Pinpoint the cell where the given text exists, returning its [x, y] midpoint coordinate. 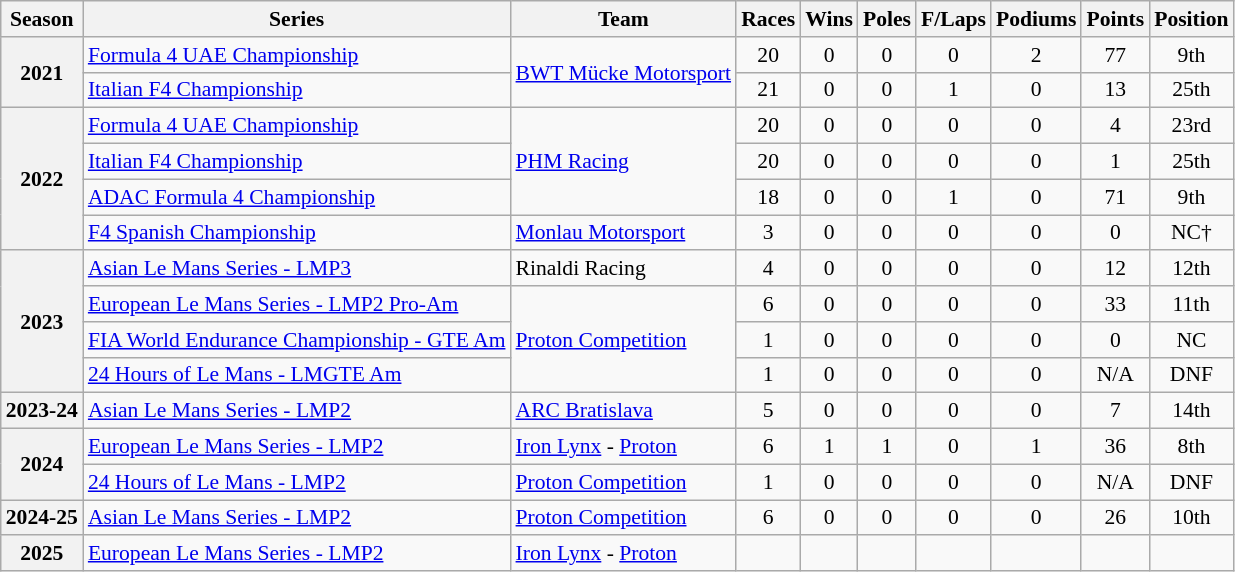
12 [1115, 269]
F4 Spanish Championship [297, 233]
Points [1115, 19]
3 [768, 233]
2025 [42, 554]
Poles [887, 19]
11th [1191, 304]
33 [1115, 304]
12th [1191, 269]
77 [1115, 55]
FIA World Endurance Championship - GTE Am [297, 340]
18 [768, 197]
Monlau Motorsport [624, 233]
NC† [1191, 233]
Asian Le Mans Series - LMP3 [297, 269]
14th [1191, 411]
Wins [829, 19]
Races [768, 19]
2024-25 [42, 518]
71 [1115, 197]
Team [624, 19]
23rd [1191, 126]
NC [1191, 340]
European Le Mans Series - LMP2 Pro-Am [297, 304]
PHM Racing [624, 162]
2021 [42, 72]
10th [1191, 518]
2022 [42, 179]
2 [1036, 55]
8th [1191, 447]
Rinaldi Racing [624, 269]
2023-24 [42, 411]
ARC Bratislava [624, 411]
26 [1115, 518]
2023 [42, 322]
F/Laps [954, 19]
BWT Mücke Motorsport [624, 72]
ADAC Formula 4 Championship [297, 197]
36 [1115, 447]
5 [768, 411]
Season [42, 19]
Podiums [1036, 19]
24 Hours of Le Mans - LMGTE Am [297, 375]
21 [768, 90]
13 [1115, 90]
Series [297, 19]
24 Hours of Le Mans - LMP2 [297, 482]
7 [1115, 411]
2024 [42, 464]
Position [1191, 19]
